Scan for the cell matching the given text and deliver its (x, y) coordinate at center. 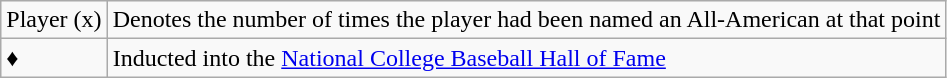
♦ (54, 58)
Denotes the number of times the player had been named an All-American at that point (526, 20)
Inducted into the National College Baseball Hall of Fame (526, 58)
Player (x) (54, 20)
